Return [X, Y] of the center of cell containing provided text 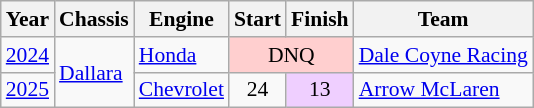
DNQ [292, 55]
13 [320, 90]
Dale Coyne Racing [444, 55]
24 [258, 90]
Team [444, 19]
2024 [28, 55]
Finish [320, 19]
Engine [182, 19]
Chevrolet [182, 90]
Arrow McLaren [444, 90]
2025 [28, 90]
Dallara [94, 72]
Chassis [94, 19]
Year [28, 19]
Honda [182, 55]
Start [258, 19]
